Detect which cell encompasses the target text, then output its (x, y) center coordinate. 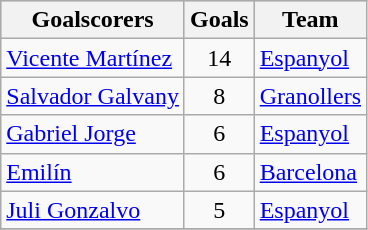
Team (310, 20)
Goalscorers (93, 20)
Salvador Galvany (93, 96)
14 (219, 58)
5 (219, 210)
Vicente Martínez (93, 58)
Barcelona (310, 172)
Gabriel Jorge (93, 134)
Emilín (93, 172)
Granollers (310, 96)
Juli Gonzalvo (93, 210)
Goals (219, 20)
8 (219, 96)
